Pinpoint the cell where the given text exists, returning its (X, Y) midpoint coordinate. 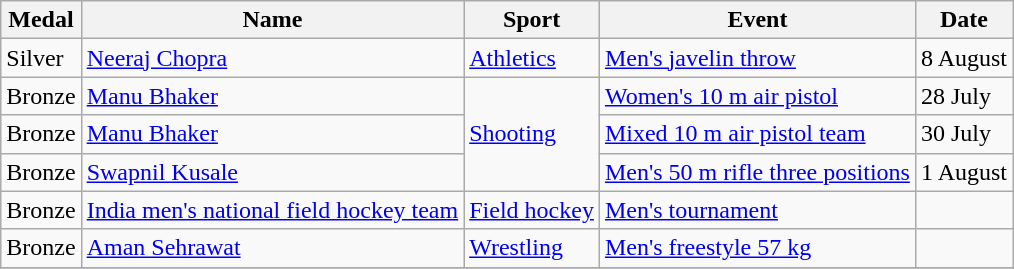
Field hockey (532, 210)
Men's javelin throw (757, 58)
Date (964, 20)
Neeraj Chopra (272, 58)
Athletics (532, 58)
Name (272, 20)
Women's 10 m air pistol (757, 96)
Men's tournament (757, 210)
Event (757, 20)
Men's freestyle 57 kg (757, 248)
Medal (41, 20)
Mixed 10 m air pistol team (757, 134)
Silver (41, 58)
Aman Sehrawat (272, 248)
Shooting (532, 134)
Men's 50 m rifle three positions (757, 172)
Sport (532, 20)
1 August (964, 172)
Wrestling (532, 248)
Swapnil Kusale (272, 172)
30 July (964, 134)
India men's national field hockey team (272, 210)
28 July (964, 96)
8 August (964, 58)
